Determine the [X, Y] coordinate at the center of the cell enclosing the given text.  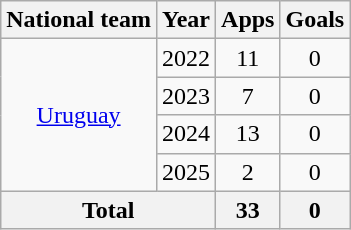
2022 [186, 58]
Total [108, 210]
2025 [186, 172]
2 [248, 172]
National team [79, 20]
13 [248, 134]
Apps [248, 20]
7 [248, 96]
2023 [186, 96]
Uruguay [79, 115]
2024 [186, 134]
Year [186, 20]
Goals [315, 20]
11 [248, 58]
33 [248, 210]
